From the cell containing the given text, extract its center point as (x, y) coordinate. 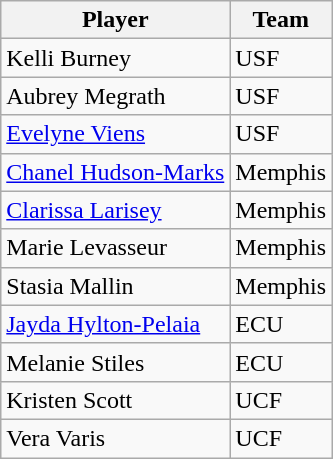
Stasia Mallin (116, 286)
Player (116, 20)
Kristen Scott (116, 400)
Melanie Stiles (116, 362)
Vera Varis (116, 438)
Kelli Burney (116, 58)
Aubrey Megrath (116, 96)
Team (281, 20)
Marie Levasseur (116, 248)
Chanel Hudson-Marks (116, 172)
Clarissa Larisey (116, 210)
Jayda Hylton-Pelaia (116, 324)
Evelyne Viens (116, 134)
